Scan for the cell matching the given text and deliver its [x, y] coordinate at center. 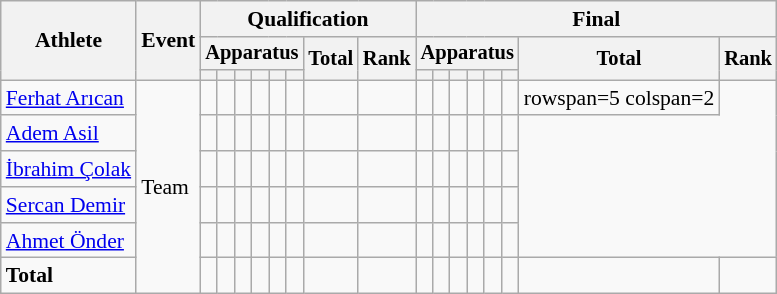
İbrahim Çolak [68, 169]
Ferhat Arıcan [68, 98]
Team [168, 187]
Event [168, 40]
rowspan=5 colspan=2 [620, 98]
Athlete [68, 40]
Adem Asil [68, 134]
Qualification [308, 19]
Sercan Demir [68, 205]
Ahmet Önder [68, 241]
Final [596, 19]
